Search for the cell housing the specified text and yield its [X, Y] center coordinate. 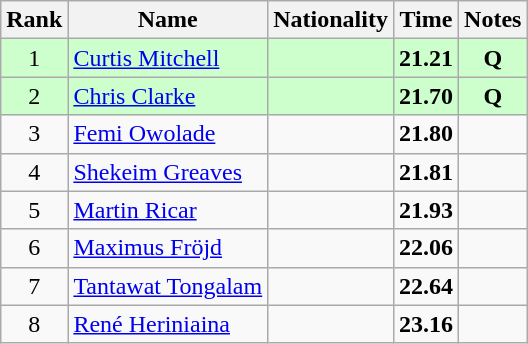
Martin Ricar [168, 210]
Chris Clarke [168, 96]
Rank [34, 20]
22.06 [426, 248]
23.16 [426, 324]
1 [34, 58]
Notes [493, 20]
6 [34, 248]
3 [34, 134]
Time [426, 20]
Tantawat Tongalam [168, 286]
Nationality [331, 20]
René Heriniaina [168, 324]
4 [34, 172]
Name [168, 20]
2 [34, 96]
21.21 [426, 58]
22.64 [426, 286]
Femi Owolade [168, 134]
8 [34, 324]
7 [34, 286]
21.70 [426, 96]
21.93 [426, 210]
21.80 [426, 134]
Maximus Fröjd [168, 248]
Shekeim Greaves [168, 172]
Curtis Mitchell [168, 58]
21.81 [426, 172]
5 [34, 210]
